Identify which cell holds the provided text, then report its [X, Y] central coordinate. 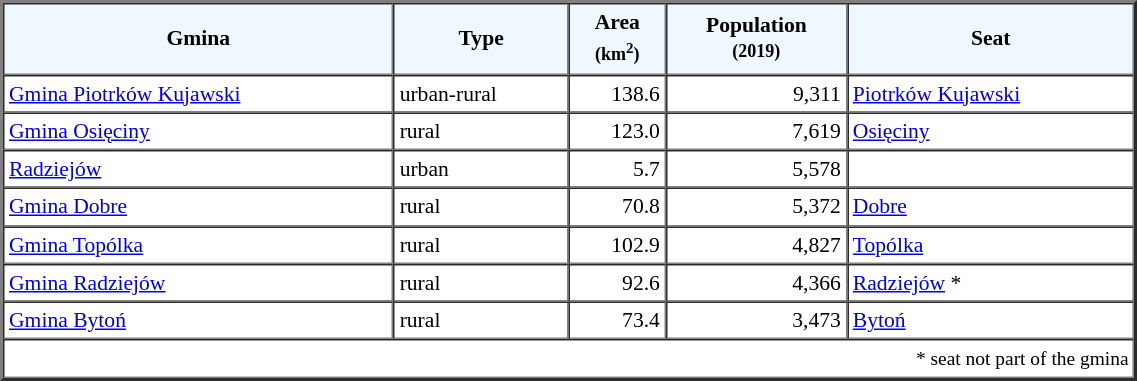
138.6 [618, 93]
3,473 [756, 321]
Population(2019) [756, 38]
Topólka [991, 245]
123.0 [618, 131]
Osięciny [991, 131]
urban [482, 169]
Gmina Topólka [198, 245]
Gmina Piotrków Kujawski [198, 93]
9,311 [756, 93]
Bytoń [991, 321]
4,366 [756, 283]
urban-rural [482, 93]
Gmina Bytoń [198, 321]
5.7 [618, 169]
5,372 [756, 207]
Gmina Radziejów [198, 283]
Radziejów [198, 169]
Type [482, 38]
5,578 [756, 169]
7,619 [756, 131]
73.4 [618, 321]
70.8 [618, 207]
4,827 [756, 245]
Gmina [198, 38]
* seat not part of the gmina [569, 359]
Area(km2) [618, 38]
Gmina Osięciny [198, 131]
Piotrków Kujawski [991, 93]
Radziejów * [991, 283]
Seat [991, 38]
Gmina Dobre [198, 207]
92.6 [618, 283]
102.9 [618, 245]
Dobre [991, 207]
